Detect which cell encompasses the target text, then output its [X, Y] center coordinate. 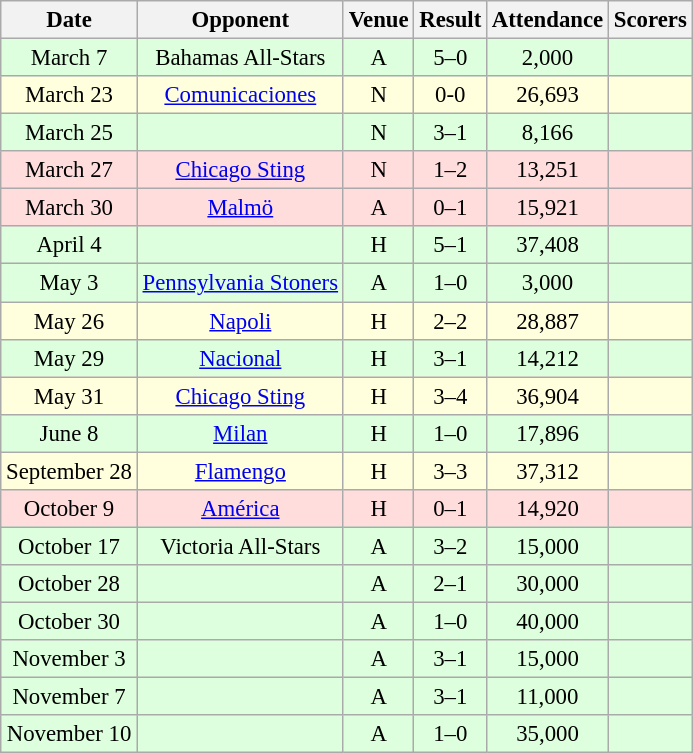
Victoria All-Stars [240, 546]
37,312 [548, 471]
October 28 [69, 584]
March 27 [69, 170]
2–2 [450, 321]
Result [450, 20]
March 25 [69, 133]
September 28 [69, 471]
Comunicaciones [240, 95]
30,000 [548, 584]
Milan [240, 433]
América [240, 509]
1–2 [450, 170]
3–4 [450, 396]
November 3 [69, 659]
8,166 [548, 133]
October 17 [69, 546]
March 7 [69, 58]
3–3 [450, 471]
Bahamas All-Stars [240, 58]
2,000 [548, 58]
May 31 [69, 396]
15,921 [548, 208]
26,693 [548, 95]
5–1 [450, 245]
Scorers [650, 20]
Date [69, 20]
November 10 [69, 734]
11,000 [548, 697]
13,251 [548, 170]
March 30 [69, 208]
October 30 [69, 621]
April 4 [69, 245]
35,000 [548, 734]
5–0 [450, 58]
Napoli [240, 321]
May 29 [69, 358]
14,212 [548, 358]
3,000 [548, 283]
Flamengo [240, 471]
June 8 [69, 433]
2–1 [450, 584]
Venue [378, 20]
3–2 [450, 546]
November 7 [69, 697]
May 26 [69, 321]
14,920 [548, 509]
36,904 [548, 396]
May 3 [69, 283]
17,896 [548, 433]
Malmö [240, 208]
Opponent [240, 20]
0-0 [450, 95]
Pennsylvania Stoners [240, 283]
Attendance [548, 20]
28,887 [548, 321]
37,408 [548, 245]
Nacional [240, 358]
March 23 [69, 95]
40,000 [548, 621]
October 9 [69, 509]
